Extract the (x, y) coordinate from the center of the cell holding the provided text.  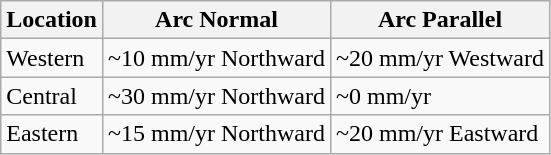
~15 mm/yr Northward (216, 134)
~0 mm/yr (440, 96)
Western (52, 58)
Central (52, 96)
~10 mm/yr Northward (216, 58)
Arc Parallel (440, 20)
Arc Normal (216, 20)
~20 mm/yr Eastward (440, 134)
Eastern (52, 134)
~30 mm/yr Northward (216, 96)
~20 mm/yr Westward (440, 58)
Location (52, 20)
